Search for the cell housing the specified text and yield its (X, Y) center coordinate. 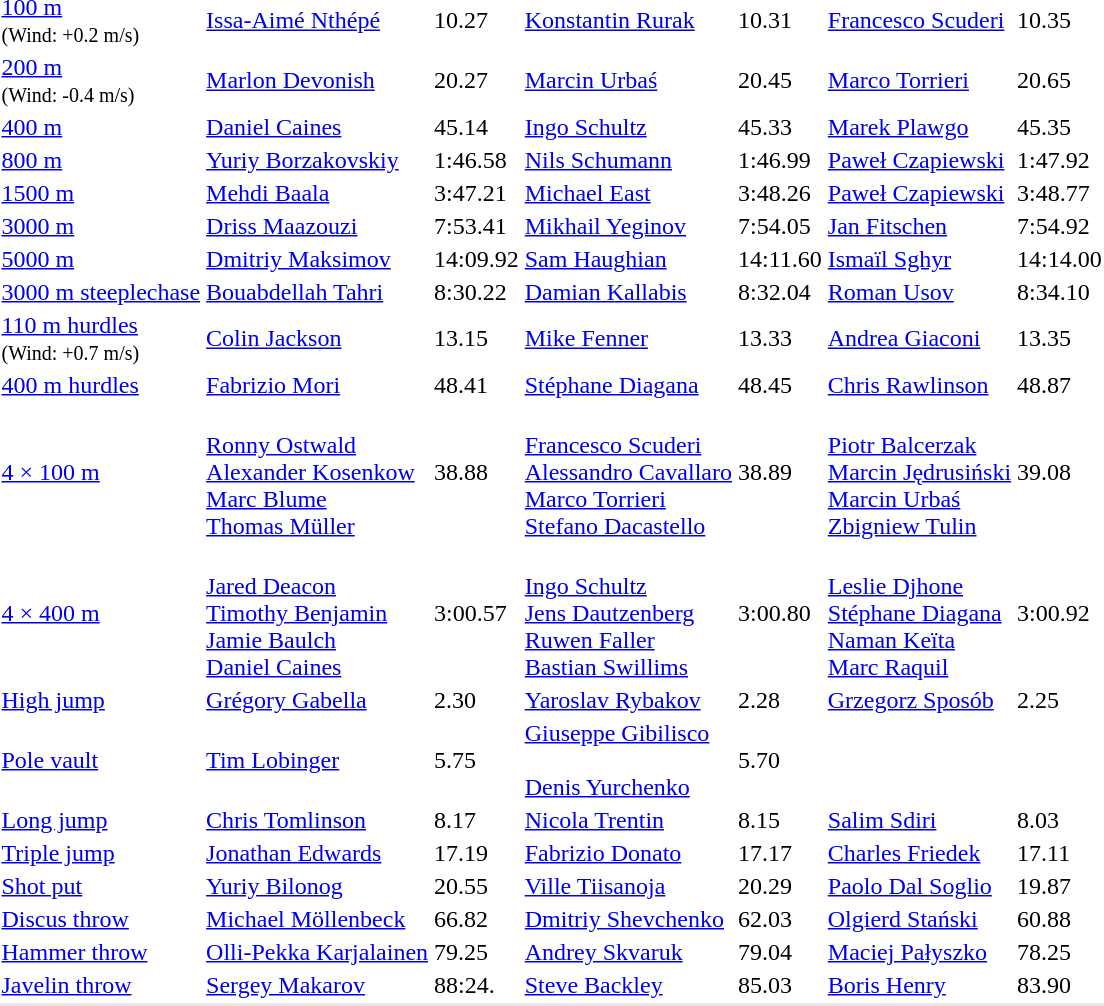
Jared DeaconTimothy BenjaminJamie BaulchDaniel Caines (318, 613)
Marlon Devonish (318, 80)
400 m hurdles (101, 385)
Fabrizio Donato (628, 853)
5.75 (477, 760)
8:30.22 (477, 292)
20.45 (780, 80)
Chris Tomlinson (318, 820)
3:00.57 (477, 613)
Yuriy Bilonog (318, 886)
Michael Möllenbeck (318, 919)
Dmitriy Maksimov (318, 259)
7:54.05 (780, 226)
Steve Backley (628, 985)
Jan Fitschen (919, 226)
48.45 (780, 385)
1:47.92 (1060, 160)
17.19 (477, 853)
3000 m steeplechase (101, 292)
Grzegorz Sposób (919, 700)
Javelin throw (101, 985)
1500 m (101, 193)
400 m (101, 127)
62.03 (780, 919)
17.11 (1060, 853)
5.70 (780, 760)
Mike Fenner (628, 338)
Grégory Gabella (318, 700)
85.03 (780, 985)
66.82 (477, 919)
High jump (101, 700)
Hammer throw (101, 952)
83.90 (1060, 985)
Ville Tiisanoja (628, 886)
Long jump (101, 820)
7:54.92 (1060, 226)
3000 m (101, 226)
2.25 (1060, 700)
45.14 (477, 127)
Olgierd Stański (919, 919)
Ismaïl Sghyr (919, 259)
Maciej Pałyszko (919, 952)
5000 m (101, 259)
Andrea Giaconi (919, 338)
20.29 (780, 886)
Leslie DjhoneStéphane DiaganaNaman KeïtaMarc Raquil (919, 613)
Francesco ScuderiAlessandro CavallaroMarco TorrieriStefano Dacastello (628, 472)
3:00.92 (1060, 613)
Marek Plawgo (919, 127)
Tim Lobinger (318, 760)
Sam Haughian (628, 259)
13.15 (477, 338)
2.30 (477, 700)
Ingo SchultzJens DautzenbergRuwen FallerBastian Swillims (628, 613)
8:32.04 (780, 292)
13.33 (780, 338)
4 × 100 m (101, 472)
Nicola Trentin (628, 820)
Mehdi Baala (318, 193)
8.03 (1060, 820)
Dmitriy Shevchenko (628, 919)
14:14.00 (1060, 259)
8.15 (780, 820)
Colin Jackson (318, 338)
39.08 (1060, 472)
78.25 (1060, 952)
200 m(Wind: -0.4 m/s) (101, 80)
Marcin Urbaś (628, 80)
38.89 (780, 472)
Roman Usov (919, 292)
48.41 (477, 385)
Shot put (101, 886)
48.87 (1060, 385)
Ronny OstwaldAlexander KosenkowMarc BlumeThomas Müller (318, 472)
800 m (101, 160)
20.55 (477, 886)
Chris Rawlinson (919, 385)
79.04 (780, 952)
4 × 400 m (101, 613)
Yuriy Borzakovskiy (318, 160)
Marco Torrieri (919, 80)
Charles Friedek (919, 853)
3:00.80 (780, 613)
Driss Maazouzi (318, 226)
3:47.21 (477, 193)
8.17 (477, 820)
Andrey Skvaruk (628, 952)
60.88 (1060, 919)
Salim Sdiri (919, 820)
Piotr BalcerzakMarcin JędrusińskiMarcin UrbaśZbigniew Tulin (919, 472)
3:48.77 (1060, 193)
Triple jump (101, 853)
Pole vault (101, 760)
8:34.10 (1060, 292)
Jonathan Edwards (318, 853)
Stéphane Diagana (628, 385)
Damian Kallabis (628, 292)
45.35 (1060, 127)
17.17 (780, 853)
Mikhail Yeginov (628, 226)
Giuseppe GibiliscoDenis Yurchenko (628, 760)
45.33 (780, 127)
Fabrizio Mori (318, 385)
79.25 (477, 952)
2.28 (780, 700)
Bouabdellah Tahri (318, 292)
7:53.41 (477, 226)
20.27 (477, 80)
Daniel Caines (318, 127)
Paolo Dal Soglio (919, 886)
88:24. (477, 985)
Yaroslav Rybakov (628, 700)
Discus throw (101, 919)
20.65 (1060, 80)
14:09.92 (477, 259)
1:46.58 (477, 160)
13.35 (1060, 338)
Nils Schumann (628, 160)
3:48.26 (780, 193)
38.88 (477, 472)
Olli-Pekka Karjalainen (318, 952)
Sergey Makarov (318, 985)
110 m hurdles(Wind: +0.7 m/s) (101, 338)
Boris Henry (919, 985)
14:11.60 (780, 259)
Michael East (628, 193)
1:46.99 (780, 160)
Ingo Schultz (628, 127)
19.87 (1060, 886)
